From the cell containing the given text, extract its center point as [x, y] coordinate. 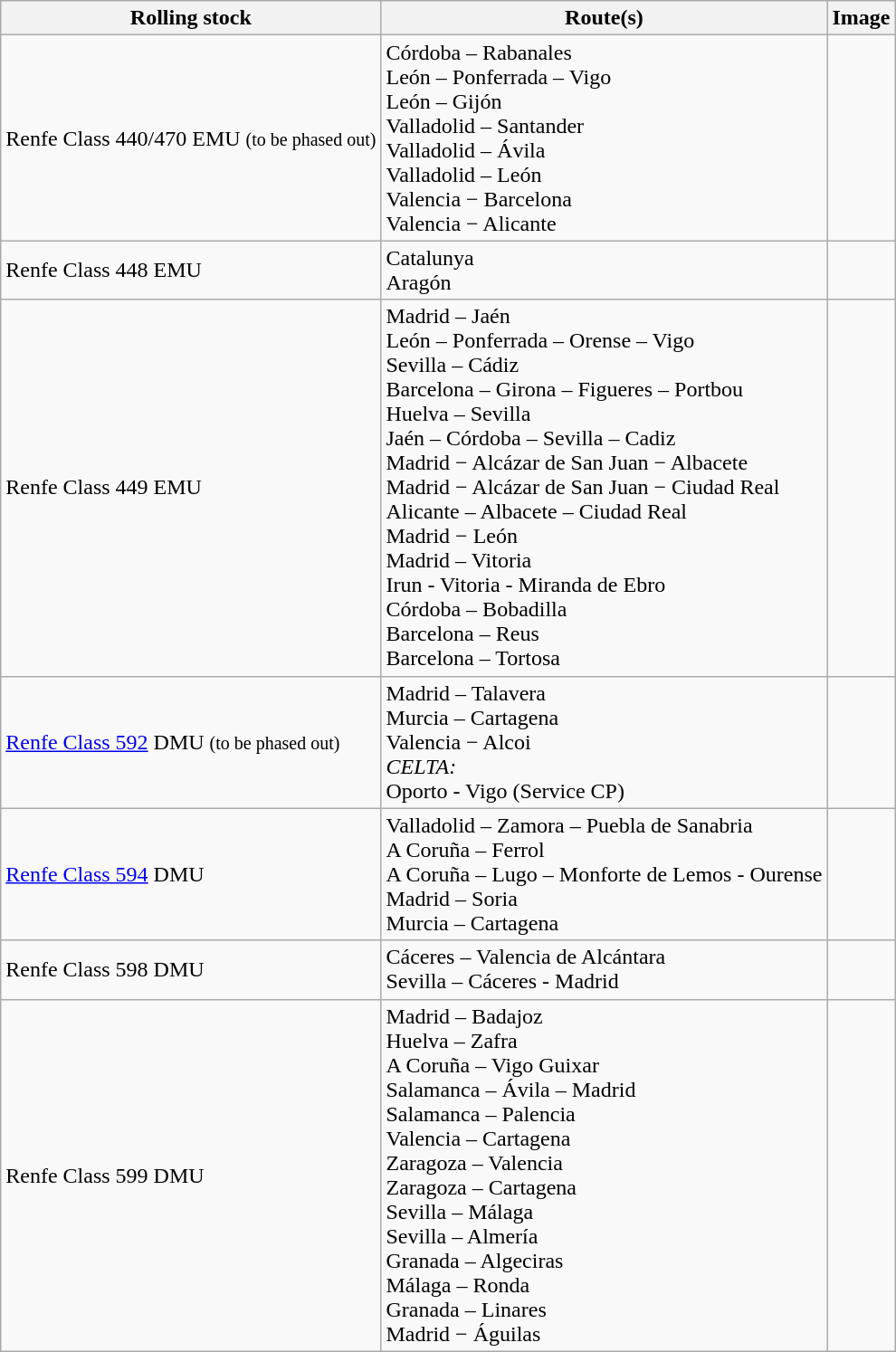
Renfe Class 592 DMU (to be phased out) [191, 742]
Madrid – TalaveraMurcia – CartagenaValencia − AlcoiCELTA:Oporto - Vigo (Service CP) [605, 742]
Renfe Class 599 DMU [191, 1175]
Renfe Class 440/470 EMU (to be phased out) [191, 138]
Rolling stock [191, 18]
Route(s) [605, 18]
Renfe Class 448 EMU [191, 270]
Valladolid – Zamora – Puebla de SanabriaA Coruña – FerrolA Coruña – Lugo – Monforte de Lemos - OurenseMadrid – SoriaMurcia – Cartagena [605, 874]
Image [862, 18]
Renfe Class 449 EMU [191, 488]
CatalunyaAragón [605, 270]
Renfe Class 598 DMU [191, 970]
Cáceres – Valencia de AlcántaraSevilla – Cáceres - Madrid [605, 970]
Renfe Class 594 DMU [191, 874]
